For the text-containing cell, return its midpoint in [x, y] coordinate format. 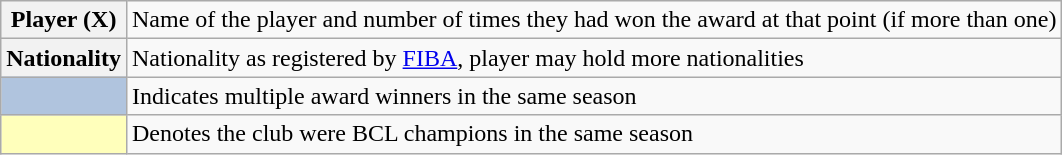
Player (X) [64, 20]
Denotes the club were BCL champions in the same season [594, 134]
Nationality as registered by FIBA, player may hold more nationalities [594, 58]
Nationality [64, 58]
Name of the player and number of times they had won the award at that point (if more than one) [594, 20]
Indicates multiple award winners in the same season [594, 96]
